Extract the [X, Y] coordinate from the center of the cell holding the provided text.  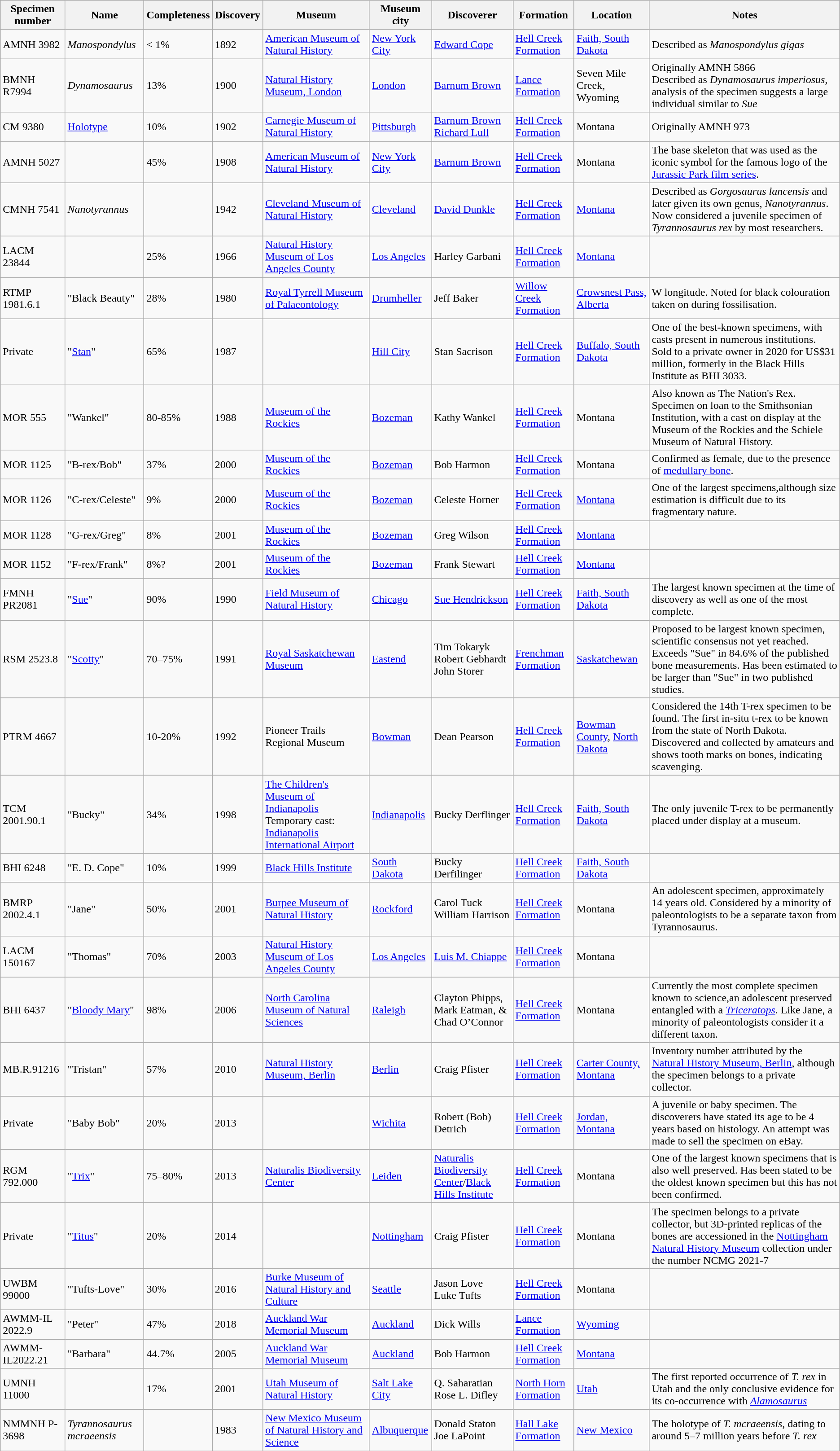
Dean Pearson [472, 737]
37% [178, 464]
Pittsburgh [400, 127]
"Wankel" [105, 417]
Q. SaharatianRose L. Difley [472, 1389]
RTMP 1981.6.1 [33, 298]
"Tufts-Love" [105, 1289]
"Barbara" [105, 1354]
"C-rex/Celeste" [105, 500]
London [400, 85]
The base skeleton that was used as the iconic symbol for the famous logo of the Jurassic Park film series. [744, 162]
45% [178, 162]
1987 [237, 351]
1990 [237, 600]
Bowman County, North Dakota [612, 737]
Saskatchewan [612, 659]
Frenchman Formation [543, 659]
"Trix" [105, 1176]
Dynamosaurus [105, 85]
Discoverer [472, 15]
Hill City [400, 351]
The largest known specimen at the time of discovery as well as one of the most complete. [744, 600]
Donald StatonJoe LaPoint [472, 1430]
An adolescent specimen, approximately 14 years old. Considered by a minority of paleontologists to be a separate taxon from Tyrannosaurus. [744, 909]
10-20% [178, 737]
Tim TokarykRobert GebhardtJohn Storer [472, 659]
13% [178, 85]
Willow Creek Formation [543, 298]
MOR 1152 [33, 565]
The holotype of T. mcraeensis, dating to around 5–7 million years before T. rex [744, 1430]
47% [178, 1324]
1980 [237, 298]
North Carolina Museum of Natural Sciences [316, 1010]
Cleveland [400, 209]
8%? [178, 565]
"Titus" [105, 1236]
UMNH 11000 [33, 1389]
Carol TuckWilliam Harrison [472, 909]
50% [178, 909]
Museum [316, 15]
1998 [237, 814]
Burpee Museum of Natural History [316, 909]
57% [178, 1069]
25% [178, 257]
1892 [237, 44]
1983 [237, 1430]
1992 [237, 737]
One of the largest specimens,although size estimation is difficult due to its fragmentary nature. [744, 500]
Manospondylus [105, 44]
FMNH PR2081 [33, 600]
The Children's Museum of Indianapolis Temporary cast: Indianapolis International Airport [316, 814]
80-85% [178, 417]
30% [178, 1289]
1966 [237, 257]
Originally AMNH 5866Described as Dynamosaurus imperiosus, analysis of the specimen suggests a large individual similar to Sue [744, 85]
The first reported occurrence of T. rex in Utah and the only conclusive evidence for its co-occurrence with Alamosaurus [744, 1389]
LACM 23844 [33, 257]
< 1% [178, 44]
"Stan" [105, 351]
Notes [744, 15]
Carnegie Museum of Natural History [316, 127]
CMNH 7541 [33, 209]
Nanotyrannus [105, 209]
90% [178, 600]
BMRP 2002.4.1 [33, 909]
Museum city [400, 15]
Location [612, 15]
David Dunkle [472, 209]
1999 [237, 868]
"Thomas" [105, 956]
"Peter" [105, 1324]
RGM 792.000 [33, 1176]
Clayton Phipps, Mark Eatman, & Chad O’Connor [472, 1010]
South Dakota [400, 868]
Wyoming [612, 1324]
9% [178, 500]
70–75% [178, 659]
Chicago [400, 600]
AMNH 5027 [33, 162]
Discovery [237, 15]
Berlin [400, 1069]
Crowsnest Pass, Alberta [612, 298]
North Horn Formation [543, 1389]
Field Museum of Natural History [316, 600]
Confirmed as female, due to the presence of medullary bone. [744, 464]
"Tristan" [105, 1069]
A juvenile or baby specimen. The discoverers have stated its age to be 4 years based on histology. An attempt was made to sell the specimen on eBay. [744, 1123]
Described as Manospondylus gigas [744, 44]
65% [178, 351]
"G-rex/Greg" [105, 535]
Indianapolis [400, 814]
MOR 555 [33, 417]
BHI 6437 [33, 1010]
"B-rex/Bob" [105, 464]
Natural History Museum, Berlin [316, 1069]
Frank Stewart [472, 565]
"Jane" [105, 909]
8% [178, 535]
70% [178, 956]
2003 [237, 956]
1902 [237, 127]
2016 [237, 1289]
Naturalis Biodiversity Center [316, 1176]
Royal Tyrrell Museum of Palaeontology [316, 298]
1900 [237, 85]
Dick Wills [472, 1324]
Bowman [400, 737]
Leiden [400, 1176]
One of the largest known specimens that is also well preserved. Has been stated to be the oldest known specimen but this has not been confirmed. [744, 1176]
Buffalo, South Dakota [612, 351]
Robert (Bob) Detrich [472, 1123]
"Bloody Mary" [105, 1010]
CM 9380 [33, 127]
Completeness [178, 15]
2014 [237, 1236]
34% [178, 814]
2005 [237, 1354]
MOR 1126 [33, 500]
AWMM-IL 2022.9 [33, 1324]
Harley Garbani [472, 257]
Edward Cope [472, 44]
1991 [237, 659]
Wichita [400, 1123]
Stan Sacrison [472, 351]
PTRM 4667 [33, 737]
Hall Lake Formation [543, 1430]
Eastend [400, 659]
98% [178, 1010]
Raleigh [400, 1010]
MB.R.91216 [33, 1069]
"E. D. Cope" [105, 868]
Bucky Derflinger [472, 814]
Bucky Derfilinger [472, 868]
AWMM-IL2022.21 [33, 1354]
2006 [237, 1010]
17% [178, 1389]
Pioneer Trails Regional Museum [316, 737]
Name [105, 15]
Black Hills Institute [316, 868]
Sue Hendrickson [472, 600]
Rockford [400, 909]
Naturalis Biodiversity Center/Black Hills Institute [472, 1176]
1988 [237, 417]
Cleveland Museum of Natural History [316, 209]
Royal Saskatchewan Museum [316, 659]
Originally AMNH 973 [744, 127]
Carter County, Montana [612, 1069]
W longitude. Noted for black colouration taken on during fossilisation. [744, 298]
New Mexico Museum of Natural History and Science [316, 1430]
Nottingham [400, 1236]
Drumheller [400, 298]
NMMNH P-3698 [33, 1430]
Tyrannosaurus mcraeensis [105, 1430]
"Black Beauty" [105, 298]
"Baby Bob" [105, 1123]
MOR 1125 [33, 464]
Burke Museum of Natural History and Culture [316, 1289]
28% [178, 298]
Barnum BrownRichard Lull [472, 127]
2018 [237, 1324]
1942 [237, 209]
Seattle [400, 1289]
UWBM 99000 [33, 1289]
Albuquerque [400, 1430]
44.7% [178, 1354]
Celeste Horner [472, 500]
Jeff Baker [472, 298]
BMNH R7994 [33, 85]
Salt Lake City [400, 1389]
Natural History Museum, London [316, 85]
Kathy Wankel [472, 417]
Utah [612, 1389]
New Mexico [612, 1430]
MOR 1128 [33, 535]
Specimen number [33, 15]
BHI 6248 [33, 868]
"Bucky" [105, 814]
Formation [543, 15]
Jordan, Montana [612, 1123]
TCM 2001.90.1 [33, 814]
Seven Mile Creek, Wyoming [612, 85]
Inventory number attributed by the Natural History Museum, Berlin, although the specimen belongs to a private collector. [744, 1069]
"Sue" [105, 600]
1908 [237, 162]
LACM 150167 [33, 956]
Jason LoveLuke Tufts [472, 1289]
2010 [237, 1069]
RSM 2523.8 [33, 659]
"F-rex/Frank" [105, 565]
AMNH 3982 [33, 44]
The only juvenile T-rex to be permanently placed under display at a museum. [744, 814]
Holotype [105, 127]
Utah Museum of Natural History [316, 1389]
Greg Wilson [472, 535]
Luis M. Chiappe [472, 956]
"Scotty" [105, 659]
75–80% [178, 1176]
